Find where the given text appears and provide that cell's center as (X, Y) coordinate. 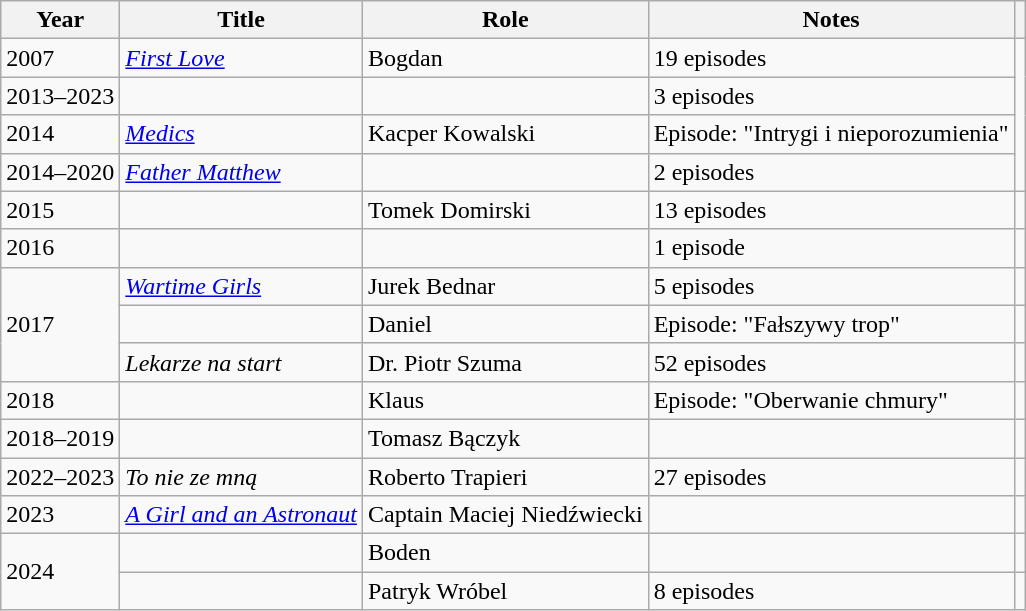
Bogdan (505, 58)
To nie ze mną (242, 477)
19 episodes (831, 58)
2014–2020 (60, 172)
Title (242, 20)
Captain Maciej Niedźwiecki (505, 515)
Year (60, 20)
Kacper Kowalski (505, 134)
2007 (60, 58)
13 episodes (831, 210)
5 episodes (831, 286)
2024 (60, 572)
2022–2023 (60, 477)
2 episodes (831, 172)
2023 (60, 515)
52 episodes (831, 362)
Daniel (505, 324)
Episode: "Intrygi i nieporozumienia" (831, 134)
2017 (60, 324)
2014 (60, 134)
Patryk Wróbel (505, 591)
Notes (831, 20)
Dr. Piotr Szuma (505, 362)
Father Matthew (242, 172)
Roberto Trapieri (505, 477)
Tomasz Bączyk (505, 438)
Medics (242, 134)
2016 (60, 248)
Jurek Bednar (505, 286)
Lekarze na start (242, 362)
First Love (242, 58)
Role (505, 20)
Boden (505, 553)
3 episodes (831, 96)
A Girl and an Astronaut (242, 515)
Episode: "Fałszywy trop" (831, 324)
Tomek Domirski (505, 210)
27 episodes (831, 477)
2018–2019 (60, 438)
Episode: "Oberwanie chmury" (831, 400)
2015 (60, 210)
1 episode (831, 248)
Klaus (505, 400)
Wartime Girls (242, 286)
8 episodes (831, 591)
2018 (60, 400)
2013–2023 (60, 96)
